Pinpoint the cell where the given text exists, returning its (X, Y) midpoint coordinate. 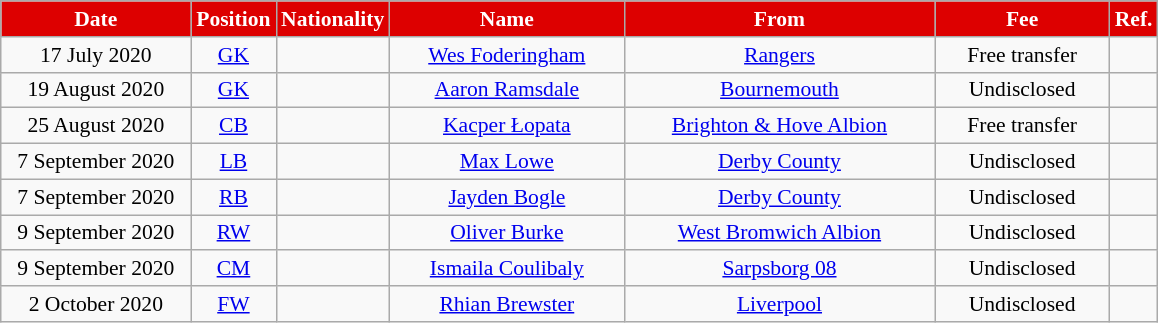
19 August 2020 (96, 90)
Date (96, 19)
RW (234, 233)
Position (234, 19)
CM (234, 269)
Aaron Ramsdale (506, 90)
17 July 2020 (96, 55)
Jayden Bogle (506, 197)
From (779, 19)
Ismaila Coulibaly (506, 269)
Name (506, 19)
West Bromwich Albion (779, 233)
FW (234, 304)
Max Lowe (506, 162)
Kacper Łopata (506, 126)
25 August 2020 (96, 126)
CB (234, 126)
Oliver Burke (506, 233)
LB (234, 162)
Rangers (779, 55)
Nationality (332, 19)
2 October 2020 (96, 304)
Fee (1022, 19)
Bournemouth (779, 90)
Liverpool (779, 304)
Sarpsborg 08 (779, 269)
Wes Foderingham (506, 55)
Ref. (1134, 19)
Brighton & Hove Albion (779, 126)
Rhian Brewster (506, 304)
RB (234, 197)
